Return the [x, y] coordinate for the center point of the cell that contains the specified text.  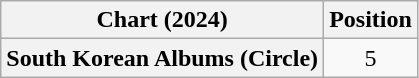
Chart (2024) [162, 20]
South Korean Albums (Circle) [162, 58]
Position [371, 20]
5 [371, 58]
